Return the [X, Y] coordinate for the center point of the cell that contains the specified text.  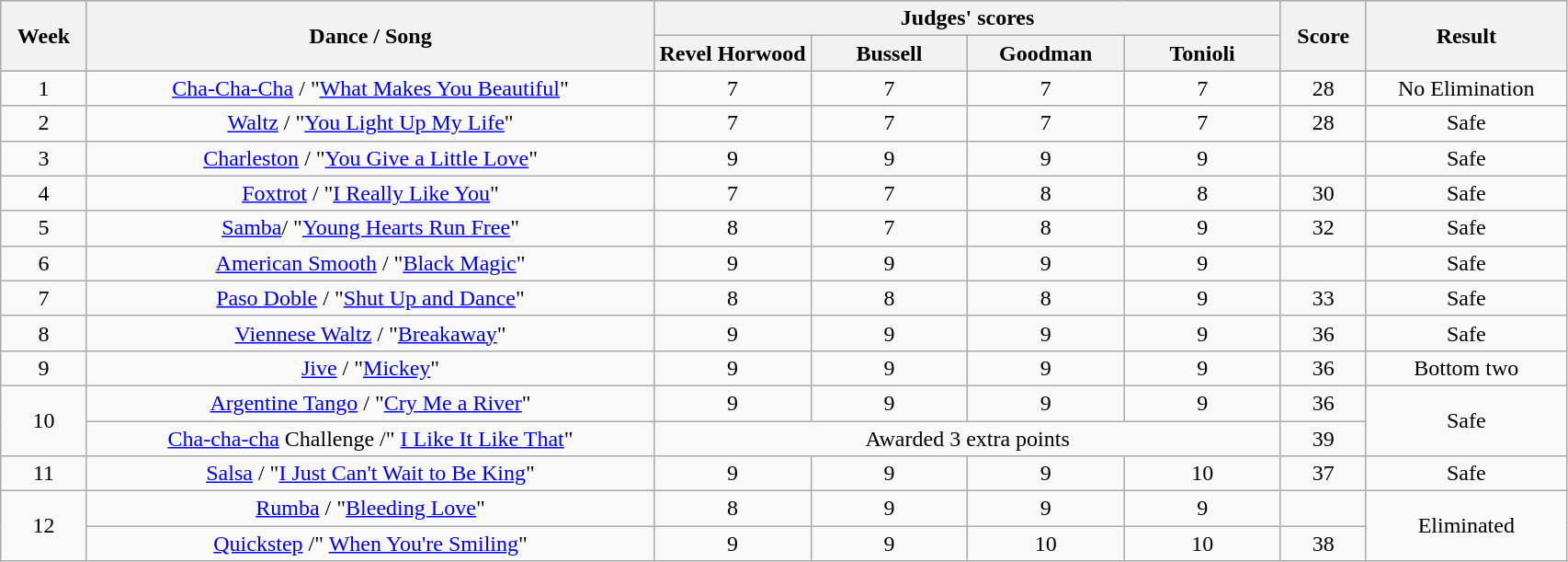
33 [1324, 298]
Goodman [1046, 53]
12 [44, 526]
Tonioli [1202, 53]
4 [44, 193]
6 [44, 263]
2 [44, 123]
Salsa / "I Just Can't Wait to Be King" [370, 474]
5 [44, 228]
Rumba / "Bleeding Love" [370, 509]
38 [1324, 544]
Result [1466, 36]
30 [1324, 193]
1 [44, 88]
Bussell [889, 53]
Score [1324, 36]
Waltz / "You Light Up My Life" [370, 123]
American Smooth / "Black Magic" [370, 263]
Revel Horwood [733, 53]
Bottom two [1466, 368]
Judges' scores [967, 18]
11 [44, 474]
Foxtrot / "I Really Like You" [370, 193]
Dance / Song [370, 36]
Paso Doble / "Shut Up and Dance" [370, 298]
Quickstep /" When You're Smiling" [370, 544]
3 [44, 158]
Argentine Tango / "Cry Me a River" [370, 403]
Charleston / "You Give a Little Love" [370, 158]
Jive / "Mickey" [370, 368]
Eliminated [1466, 526]
Cha-Cha-Cha / "What Makes You Beautiful" [370, 88]
No Elimination [1466, 88]
39 [1324, 439]
37 [1324, 474]
32 [1324, 228]
Week [44, 36]
Cha-cha-cha Challenge /" I Like It Like That" [370, 439]
Samba/ "Young Hearts Run Free" [370, 228]
Awarded 3 extra points [967, 439]
Viennese Waltz / "Breakaway" [370, 333]
